Return the [x, y] coordinate for the center point of the cell that contains the specified text.  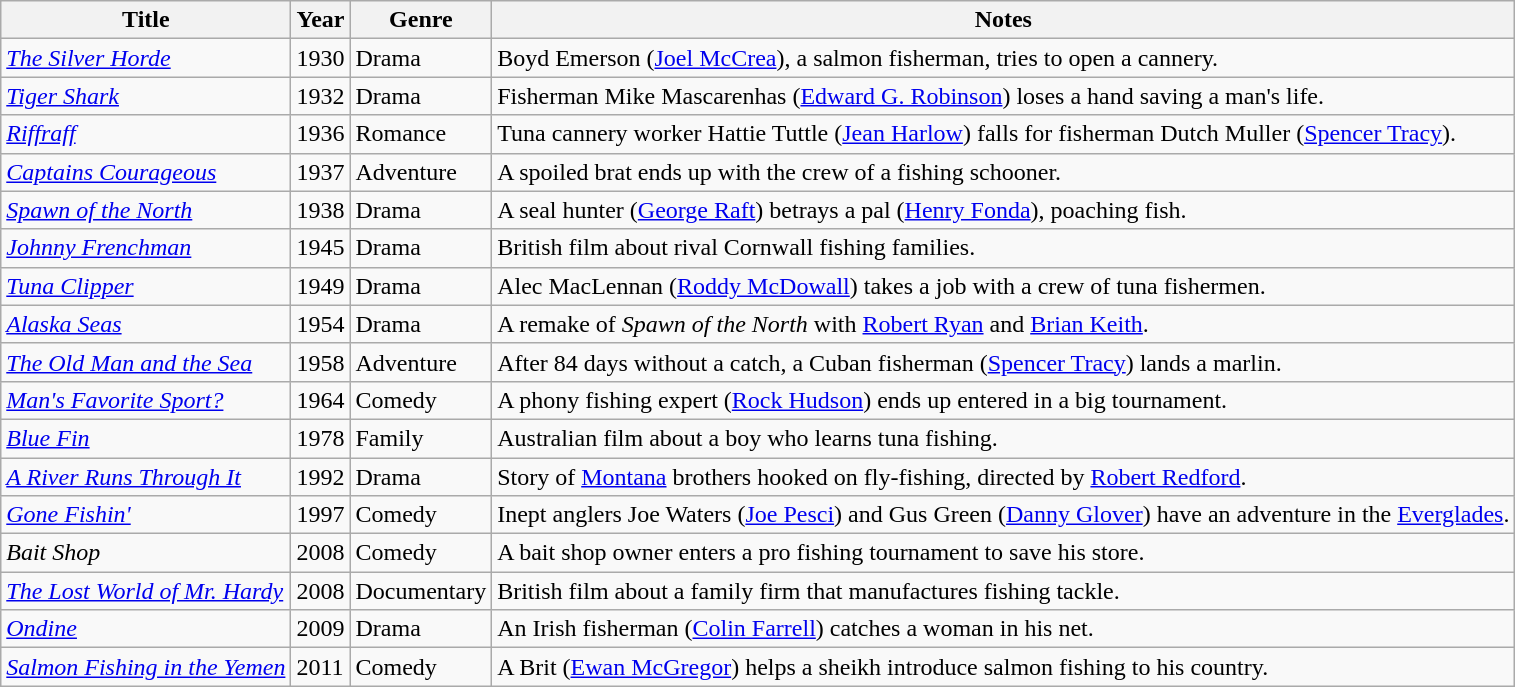
1949 [320, 286]
Johnny Frenchman [146, 248]
Alaska Seas [146, 324]
Notes [1004, 20]
1978 [320, 438]
An Irish fisherman (Colin Farrell) catches a woman in his net. [1004, 629]
Ondine [146, 629]
Tiger Shark [146, 96]
1932 [320, 96]
The Silver Horde [146, 58]
1937 [320, 172]
A bait shop owner enters a pro fishing tournament to save his store. [1004, 553]
Tuna Clipper [146, 286]
Story of Montana brothers hooked on fly-fishing, directed by Robert Redford. [1004, 477]
Genre [421, 20]
1997 [320, 515]
A River Runs Through It [146, 477]
1938 [320, 210]
1936 [320, 134]
Romance [421, 134]
A remake of Spawn of the North with Robert Ryan and Brian Keith. [1004, 324]
A spoiled brat ends up with the crew of a fishing schooner. [1004, 172]
1945 [320, 248]
Fisherman Mike Mascarenhas (Edward G. Robinson) loses a hand saving a man's life. [1004, 96]
Australian film about a boy who learns tuna fishing. [1004, 438]
Title [146, 20]
1954 [320, 324]
1992 [320, 477]
The Lost World of Mr. Hardy [146, 591]
Documentary [421, 591]
A phony fishing expert (Rock Hudson) ends up entered in a big tournament. [1004, 400]
Inept anglers Joe Waters (Joe Pesci) and Gus Green (Danny Glover) have an adventure in the Everglades. [1004, 515]
Gone Fishin' [146, 515]
A Brit (Ewan McGregor) helps a sheikh introduce salmon fishing to his country. [1004, 667]
After 84 days without a catch, a Cuban fisherman (Spencer Tracy) lands a marlin. [1004, 362]
Man's Favorite Sport? [146, 400]
Captains Courageous [146, 172]
Boyd Emerson (Joel McCrea), a salmon fisherman, tries to open a cannery. [1004, 58]
British film about a family firm that manufactures fishing tackle. [1004, 591]
Tuna cannery worker Hattie Tuttle (Jean Harlow) falls for fisherman Dutch Muller (Spencer Tracy). [1004, 134]
Salmon Fishing in the Yemen [146, 667]
2009 [320, 629]
Riffraff [146, 134]
Blue Fin [146, 438]
1964 [320, 400]
Family [421, 438]
The Old Man and the Sea [146, 362]
2011 [320, 667]
1930 [320, 58]
British film about rival Cornwall fishing families. [1004, 248]
A seal hunter (George Raft) betrays a pal (Henry Fonda), poaching fish. [1004, 210]
Year [320, 20]
Spawn of the North [146, 210]
1958 [320, 362]
Bait Shop [146, 553]
Alec MacLennan (Roddy McDowall) takes a job with a crew of tuna fishermen. [1004, 286]
